Output the (X, Y) coordinate of the center of the cell containing the given text.  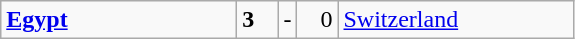
3 (258, 20)
- (288, 20)
Egypt (119, 20)
Switzerland (456, 20)
0 (318, 20)
